Return the [X, Y] coordinate for the center point of the cell that contains the specified text.  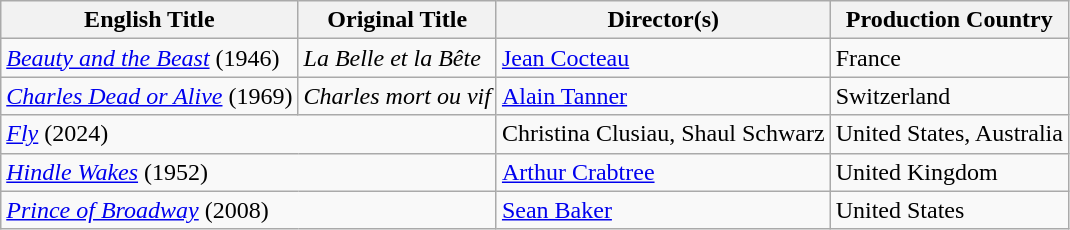
Jean Cocteau [663, 58]
Arthur Crabtree [663, 172]
Prince of Broadway (2008) [249, 210]
Fly (2024) [249, 134]
La Belle et la Bête [397, 58]
United States [949, 210]
Sean Baker [663, 210]
France [949, 58]
United States, Australia [949, 134]
Director(s) [663, 20]
Charles Dead or Alive (1969) [150, 96]
Switzerland [949, 96]
Alain Tanner [663, 96]
English Title [150, 20]
Original Title [397, 20]
Hindle Wakes (1952) [249, 172]
United Kingdom [949, 172]
Christina Clusiau, Shaul Schwarz [663, 134]
Charles mort ou vif [397, 96]
Beauty and the Beast (1946) [150, 58]
Production Country [949, 20]
